Output the [x, y] coordinate of the center of the cell containing the given text.  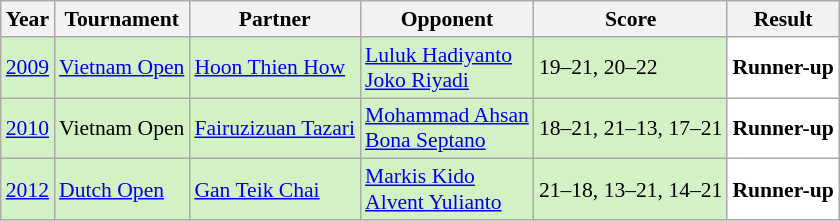
18–21, 21–13, 17–21 [631, 128]
Markis Kido Alvent Yulianto [447, 190]
Opponent [447, 19]
Tournament [122, 19]
2012 [28, 190]
19–21, 20–22 [631, 68]
21–18, 13–21, 14–21 [631, 190]
Hoon Thien How [274, 68]
2010 [28, 128]
2009 [28, 68]
Partner [274, 19]
Score [631, 19]
Result [782, 19]
Dutch Open [122, 190]
Fairuzizuan Tazari [274, 128]
Luluk Hadiyanto Joko Riyadi [447, 68]
Gan Teik Chai [274, 190]
Mohammad Ahsan Bona Septano [447, 128]
Year [28, 19]
